From the cell containing the given text, extract its center point as (x, y) coordinate. 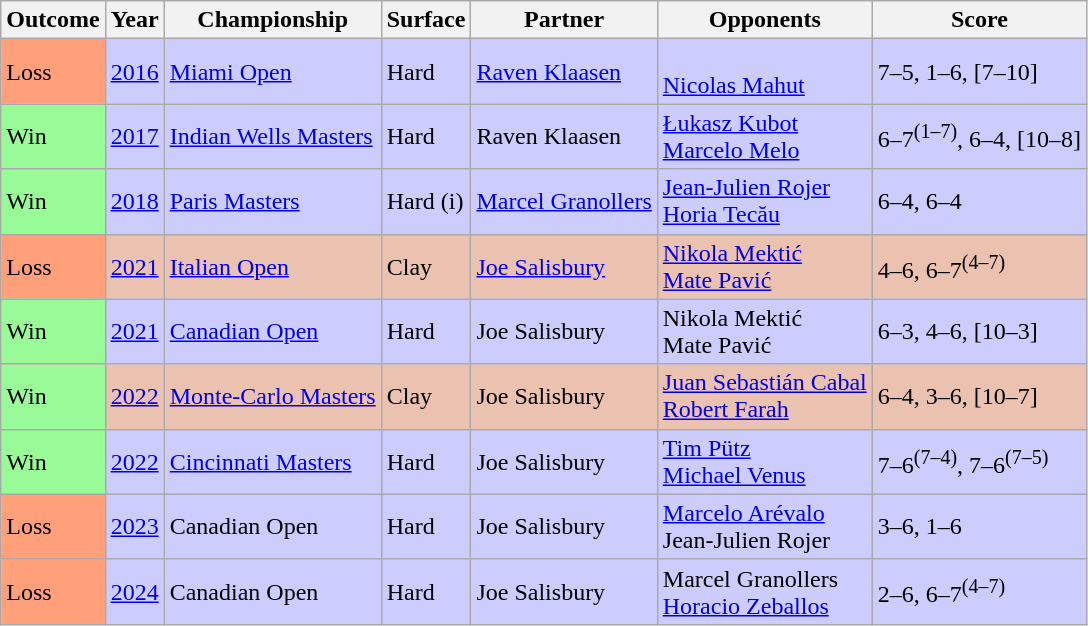
7–6(7–4), 7–6(7–5) (979, 462)
2018 (134, 202)
Championship (272, 20)
Jean-Julien Rojer Horia Tecău (764, 202)
Juan Sebastián Cabal Robert Farah (764, 396)
Miami Open (272, 72)
Łukasz Kubot Marcelo Melo (764, 136)
Nicolas Mahut (764, 72)
2016 (134, 72)
6–4, 6–4 (979, 202)
Italian Open (272, 266)
Cincinnati Masters (272, 462)
Year (134, 20)
2024 (134, 592)
Partner (564, 20)
Paris Masters (272, 202)
Score (979, 20)
Marcel Granollers Horacio Zeballos (764, 592)
6–7(1–7), 6–4, [10–8] (979, 136)
Marcelo Arévalo Jean-Julien Rojer (764, 526)
Surface (426, 20)
7–5, 1–6, [7–10] (979, 72)
Opponents (764, 20)
Tim Pütz Michael Venus (764, 462)
2–6, 6–7(4–7) (979, 592)
Indian Wells Masters (272, 136)
Marcel Granollers (564, 202)
2023 (134, 526)
2017 (134, 136)
4–6, 6–7(4–7) (979, 266)
6–3, 4–6, [10–3] (979, 332)
3–6, 1–6 (979, 526)
Monte-Carlo Masters (272, 396)
Outcome (53, 20)
Hard (i) (426, 202)
6–4, 3–6, [10–7] (979, 396)
